Locate the cell with the specified text and output its (x, y) center coordinate. 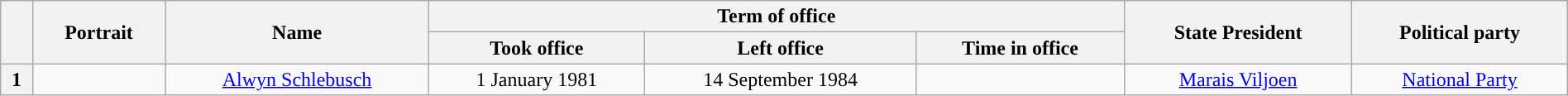
Name (297, 32)
14 September 1984 (781, 79)
Political party (1460, 32)
Time in office (1021, 48)
Portrait (99, 32)
Left office (781, 48)
Took office (537, 48)
1 (17, 79)
State President (1237, 32)
Marais Viljoen (1237, 79)
Alwyn Schlebusch (297, 79)
Term of office (776, 17)
1 January 1981 (537, 79)
National Party (1460, 79)
